Output the (X, Y) coordinate of the center of the cell containing the given text.  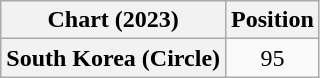
South Korea (Circle) (114, 58)
Position (273, 20)
Chart (2023) (114, 20)
95 (273, 58)
